For the text-containing cell, return its midpoint in [x, y] coordinate format. 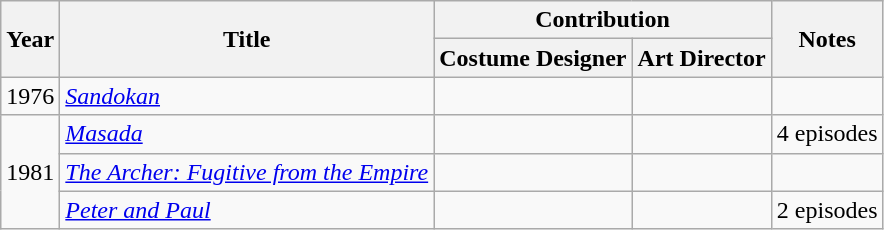
1976 [30, 96]
Costume Designer [533, 58]
The Archer: Fugitive from the Empire [247, 172]
4 episodes [827, 134]
Masada [247, 134]
2 episodes [827, 210]
Art Director [702, 58]
Notes [827, 39]
Year [30, 39]
Title [247, 39]
Sandokan [247, 96]
1981 [30, 172]
Peter and Paul [247, 210]
Contribution [603, 20]
